Extract the (x, y) coordinate from the center of the cell holding the provided text.  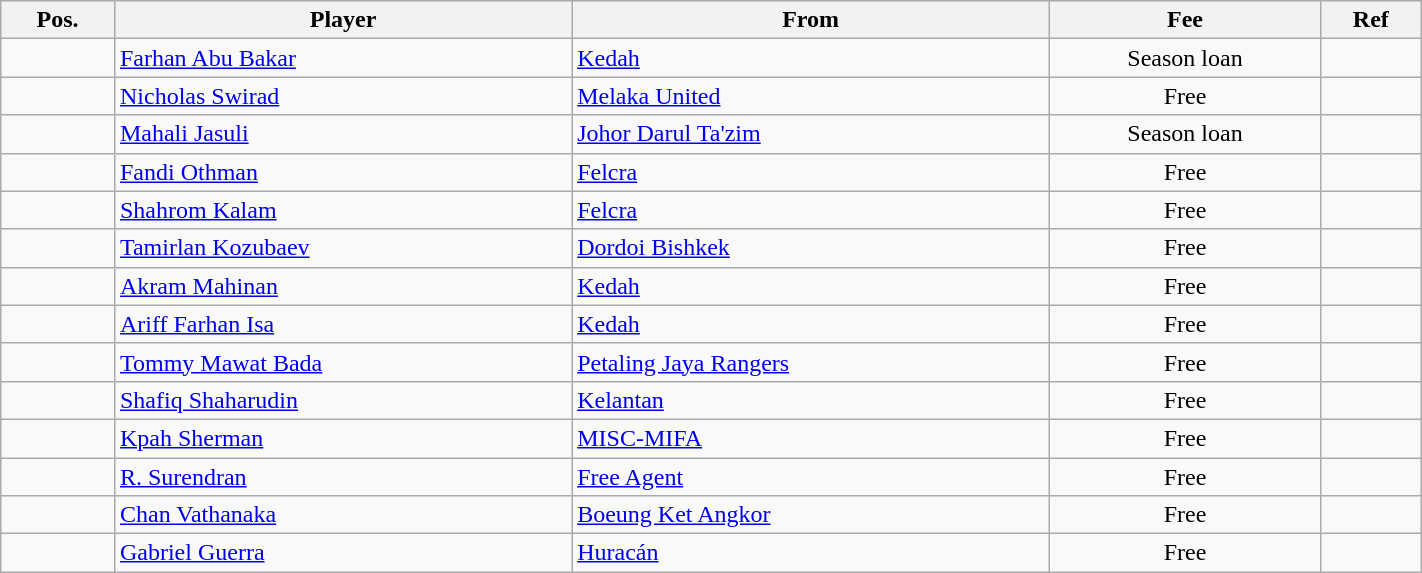
MISC-MIFA (811, 438)
Gabriel Guerra (342, 553)
Petaling Jaya Rangers (811, 362)
Akram Mahinan (342, 286)
Huracán (811, 553)
Shahrom Kalam (342, 210)
Tommy Mawat Bada (342, 362)
Tamirlan Kozubaev (342, 248)
Kelantan (811, 400)
Melaka United (811, 96)
Fandi Othman (342, 172)
Chan Vathanaka (342, 515)
Shafiq Shaharudin (342, 400)
Free Agent (811, 477)
Nicholas Swirad (342, 96)
Farhan Abu Bakar (342, 58)
Player (342, 20)
Dordoi Bishkek (811, 248)
Johor Darul Ta'zim (811, 134)
Boeung Ket Angkor (811, 515)
Ariff Farhan Isa (342, 324)
Kpah Sherman (342, 438)
R. Surendran (342, 477)
From (811, 20)
Mahali Jasuli (342, 134)
Pos. (58, 20)
Ref (1370, 20)
Fee (1186, 20)
